Locate the cell with the specified text and output its [X, Y] center coordinate. 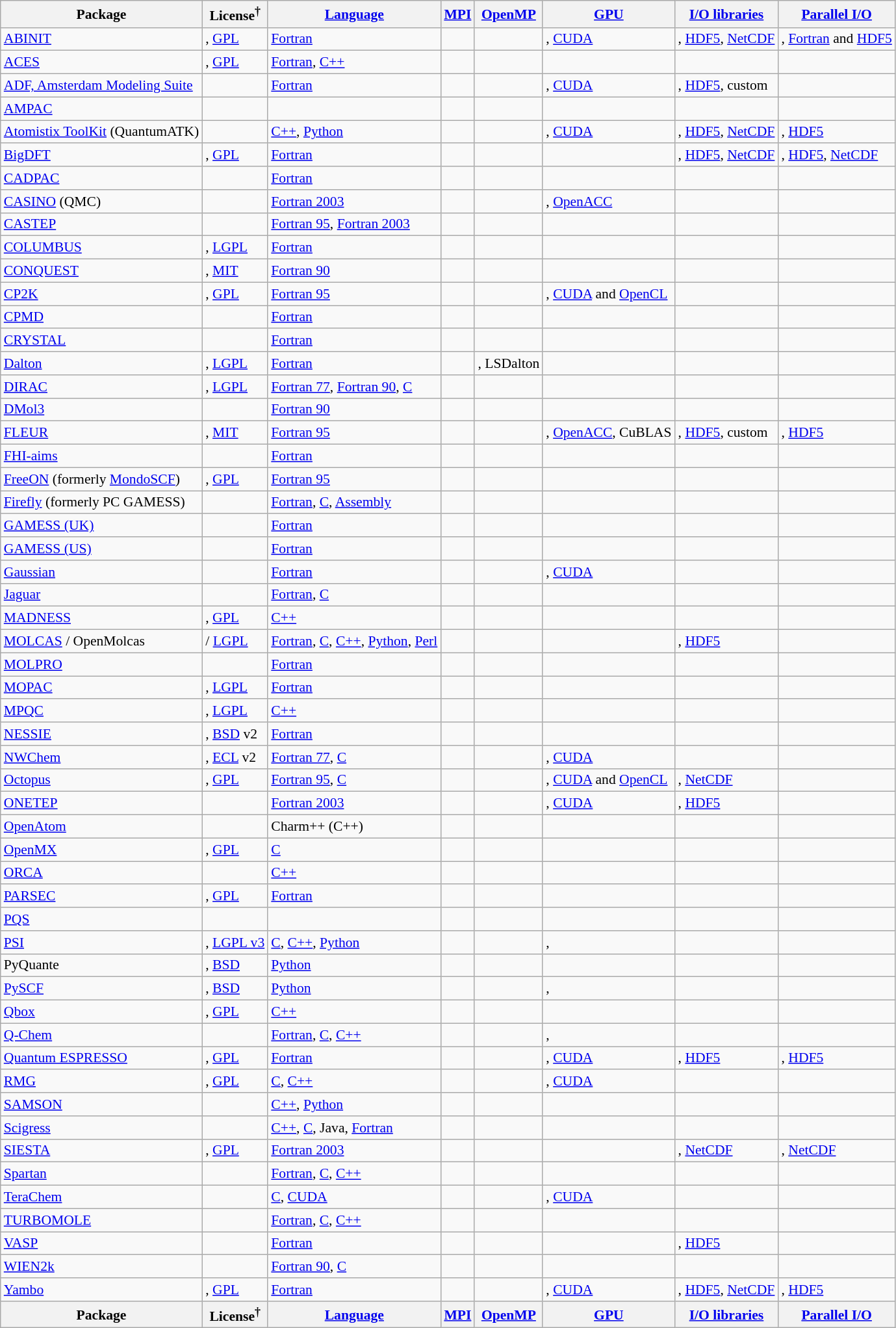
CP2K [101, 294]
PySCF [101, 989]
PyQuante [101, 965]
DIRAC [101, 387]
Charm++ (C++) [354, 827]
Fortran, C, C++, Python, Perl [354, 642]
TeraChem [101, 1197]
Fortran 95, Fortran 2003 [354, 224]
FreeON (formerly MondoSCF) [101, 479]
MOLCAS / OpenMolcas [101, 642]
GAMESS (UK) [101, 526]
NWChem [101, 757]
FHI-aims [101, 456]
ORCA [101, 873]
Dalton [101, 363]
SAMSON [101, 1104]
Quantum ESPRESSO [101, 1058]
GAMESS (US) [101, 549]
Scigress [101, 1128]
Fortran 77, Fortran 90, C [354, 387]
Fortran 95, C [354, 780]
CADPAC [101, 178]
Spartan [101, 1174]
Fortran, C++ [354, 62]
MPQC [101, 711]
COLUMBUS [101, 248]
C, CUDA [354, 1197]
Firefly (formerly PC GAMESS) [101, 502]
OpenAtom [101, 827]
Qbox [101, 1012]
DMol3 [101, 410]
PQS [101, 919]
Fortran, C [354, 595]
Fortran, C, Assembly [354, 502]
C [354, 850]
ABINIT [101, 39]
CPMD [101, 317]
Fortran 90, C [354, 1267]
Yambo [101, 1290]
Fortran 77, C [354, 757]
ACES [101, 62]
PARSEC [101, 896]
VASP [101, 1243]
C, C++, Python [354, 943]
FLEUR [101, 433]
, Fortran and HDF5 [836, 39]
Octopus [101, 780]
RMG [101, 1082]
CONQUEST [101, 271]
, OpenACC, CuBLAS [608, 433]
CRYSTAL [101, 341]
CASTEP [101, 224]
MOLPRO [101, 664]
TURBOMOLE [101, 1220]
CASINO (QMC) [101, 202]
Gaussian [101, 572]
ONETEP [101, 803]
, OpenACC [608, 202]
/ LGPL [235, 642]
C++, C, Java, Fortran [354, 1128]
, LGPL v3 [235, 943]
ADF, Amsterdam Modeling Suite [101, 86]
, BSD v2 [235, 734]
SIESTA [101, 1151]
, LSDalton [508, 363]
Q-Chem [101, 1035]
WIEN2k [101, 1267]
AMPAC [101, 109]
Jaguar [101, 595]
MOPAC [101, 688]
C, C++ [354, 1082]
NESSIE [101, 734]
, ECL v2 [235, 757]
MADNESS [101, 618]
BigDFT [101, 155]
Atomistix ToolKit (QuantumATK) [101, 132]
OpenMX [101, 850]
PSI [101, 943]
